Identify which cell holds the provided text, then report its [x, y] central coordinate. 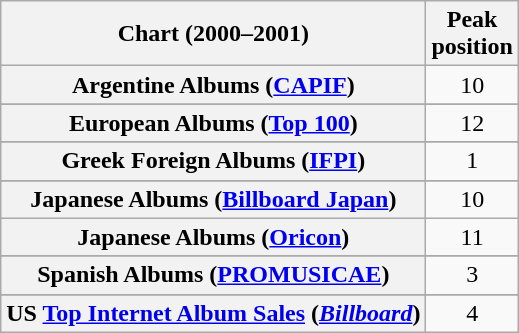
Spanish Albums (PROMUSICAE) [214, 275]
Japanese Albums (Oricon) [214, 237]
Greek Foreign Albums (IFPI) [214, 161]
11 [472, 237]
Peakposition [472, 34]
4 [472, 313]
12 [472, 123]
3 [472, 275]
US Top Internet Album Sales (Billboard) [214, 313]
Argentine Albums (CAPIF) [214, 85]
Chart (2000–2001) [214, 34]
Japanese Albums (Billboard Japan) [214, 199]
1 [472, 161]
European Albums (Top 100) [214, 123]
